Scan for the cell matching the given text and deliver its (x, y) coordinate at center. 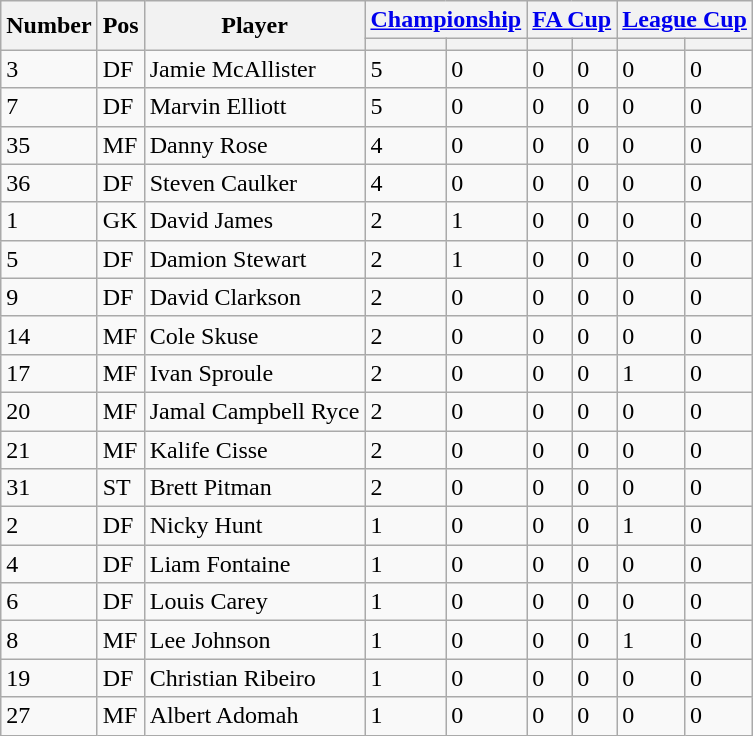
Brett Pitman (254, 488)
Louis Carey (254, 602)
21 (49, 449)
Jamal Campbell Ryce (254, 411)
Lee Johnson (254, 640)
Jamie McAllister (254, 69)
Nicky Hunt (254, 526)
Damion Stewart (254, 259)
8 (49, 640)
7 (49, 107)
GK (120, 221)
14 (49, 335)
17 (49, 373)
FA Cup (572, 20)
6 (49, 602)
Liam Fontaine (254, 564)
Player (254, 26)
20 (49, 411)
Kalife Cisse (254, 449)
Marvin Elliott (254, 107)
19 (49, 678)
3 (49, 69)
ST (120, 488)
David James (254, 221)
Steven Caulker (254, 183)
Number (49, 26)
9 (49, 297)
League Cup (685, 20)
27 (49, 716)
35 (49, 145)
Christian Ribeiro (254, 678)
Cole Skuse (254, 335)
Championship (446, 20)
Ivan Sproule (254, 373)
36 (49, 183)
Pos (120, 26)
31 (49, 488)
David Clarkson (254, 297)
Danny Rose (254, 145)
Albert Adomah (254, 716)
